Pinpoint the cell where the given text exists, returning its (X, Y) midpoint coordinate. 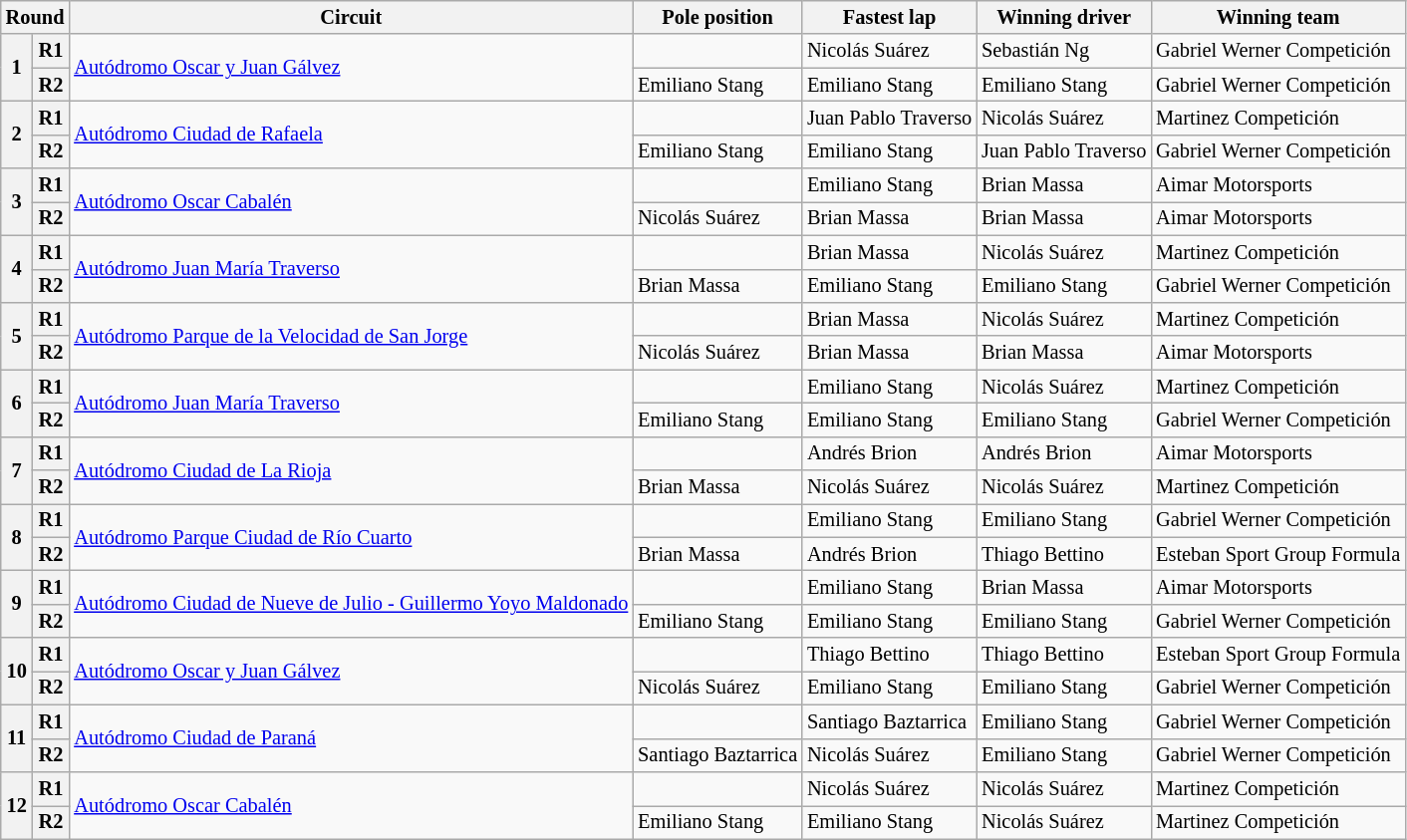
Round (36, 17)
6 (17, 403)
Winning team (1277, 17)
Autódromo Ciudad de Paraná (351, 737)
11 (17, 737)
9 (17, 604)
Fastest lap (889, 17)
2 (17, 134)
5 (17, 335)
Winning driver (1064, 17)
3 (17, 201)
Sebastián Ng (1064, 51)
Circuit (351, 17)
Autódromo Ciudad de Rafaela (351, 134)
1 (17, 68)
10 (17, 672)
Autódromo Ciudad de La Rioja (351, 470)
Autódromo Parque Ciudad de Río Cuarto (351, 536)
8 (17, 536)
Autódromo Parque de la Velocidad de San Jorge (351, 335)
7 (17, 470)
12 (17, 805)
4 (17, 269)
Autódromo Ciudad de Nueve de Julio - Guillermo Yoyo Maldonado (351, 604)
Pole position (717, 17)
